For the text-containing cell, return its midpoint in (x, y) coordinate format. 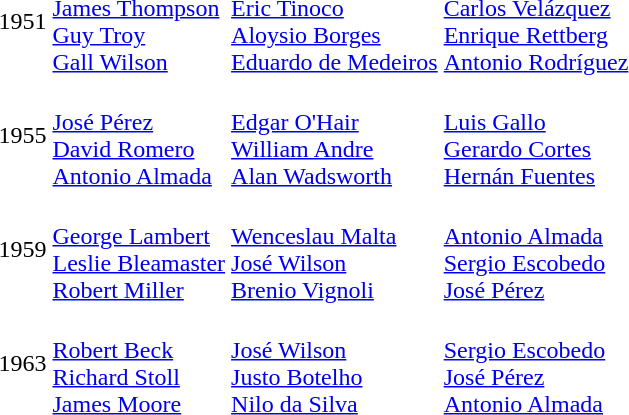
Edgar O'HairWilliam AndreAlan Wadsworth (335, 136)
Wenceslau MaltaJosé WilsonBrenio Vignoli (335, 250)
George LambertLeslie BleamasterRobert Miller (139, 250)
José PérezDavid RomeroAntonio Almada (139, 136)
